For the text-containing cell, return its midpoint in [x, y] coordinate format. 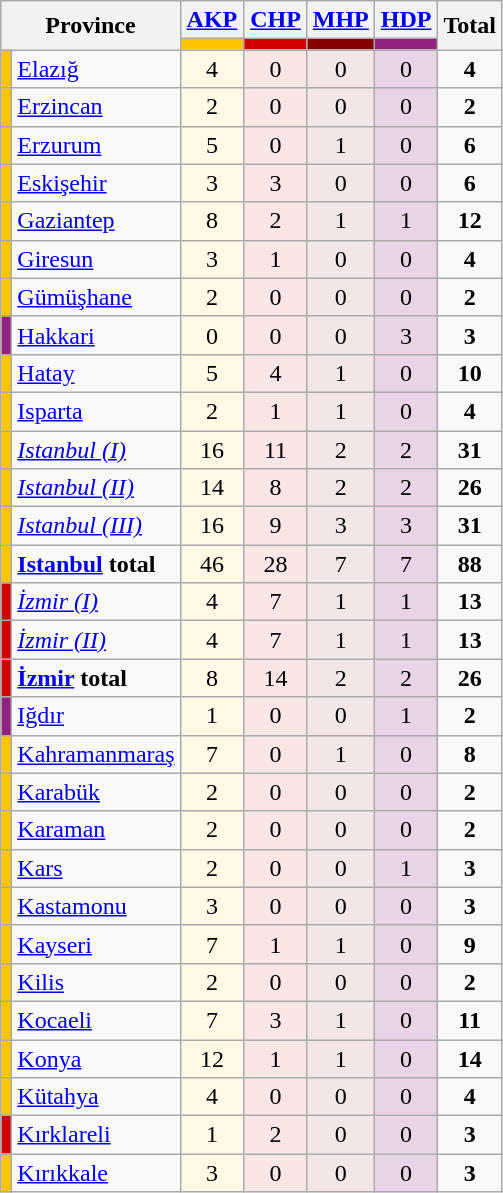
HDP [406, 20]
46 [212, 564]
İzmir (I) [96, 602]
10 [470, 373]
Elazığ [96, 69]
Karabük [96, 792]
Istanbul (III) [96, 526]
Eskişehir [96, 183]
Kocaeli [96, 1020]
Province [90, 26]
Gümüşhane [96, 297]
Erzincan [96, 107]
Istanbul (I) [96, 449]
Erzurum [96, 145]
Kastamonu [96, 906]
Giresun [96, 259]
CHP [276, 20]
Hakkari [96, 335]
Istanbul (II) [96, 488]
88 [470, 564]
AKP [212, 20]
MHP [340, 20]
Kilis [96, 982]
Kırıkkale [96, 1173]
Hatay [96, 373]
Kayseri [96, 944]
Konya [96, 1059]
Gaziantep [96, 221]
Istanbul total [96, 564]
Karaman [96, 830]
Kırklareli [96, 1135]
28 [276, 564]
Kahramanmaraş [96, 754]
Isparta [96, 411]
Iğdır [96, 716]
İzmir total [96, 678]
İzmir (II) [96, 640]
Total [470, 26]
Kütahya [96, 1097]
Kars [96, 868]
